Provide the (X, Y) coordinate of the cell's center where the given text is located.  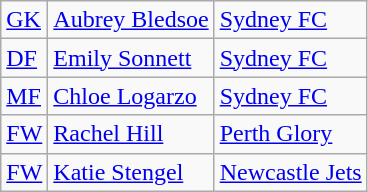
Katie Stengel (131, 172)
Perth Glory (290, 134)
Chloe Logarzo (131, 96)
DF (24, 58)
Emily Sonnett (131, 58)
Rachel Hill (131, 134)
GK (24, 20)
Newcastle Jets (290, 172)
MF (24, 96)
Aubrey Bledsoe (131, 20)
